Output the (x, y) coordinate of the center of the cell containing the given text.  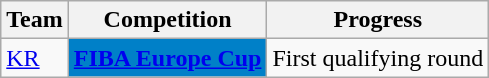
Competition (168, 20)
First qualifying round (378, 58)
Progress (378, 20)
KR (35, 58)
Team (35, 20)
FIBA Europe Cup (168, 58)
